Search for the cell housing the specified text and yield its [X, Y] center coordinate. 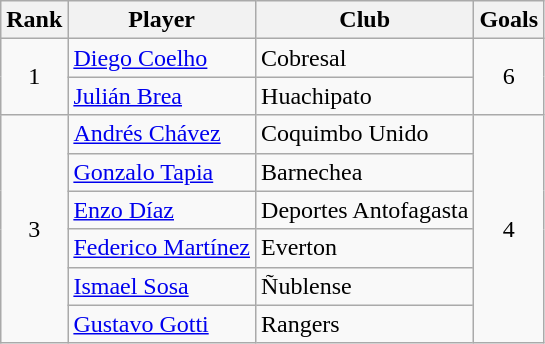
Deportes Antofagasta [365, 210]
Club [365, 20]
Player [162, 20]
Julián Brea [162, 96]
Enzo Díaz [162, 210]
Barnechea [365, 172]
Diego Coelho [162, 58]
Goals [509, 20]
Coquimbo Unido [365, 134]
Huachipato [365, 96]
Andrés Chávez [162, 134]
Federico Martínez [162, 248]
Rangers [365, 324]
Ismael Sosa [162, 286]
Rank [34, 20]
Ñublense [365, 286]
1 [34, 77]
4 [509, 229]
Cobresal [365, 58]
6 [509, 77]
Gustavo Gotti [162, 324]
Everton [365, 248]
Gonzalo Tapia [162, 172]
3 [34, 229]
